Find where the given text appears and provide that cell's center as [X, Y] coordinate. 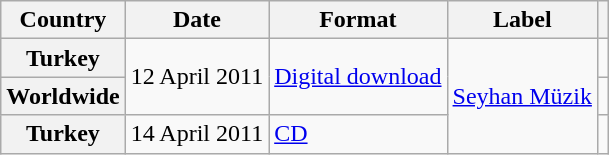
Country [63, 20]
Date [197, 20]
Format [358, 20]
Label [522, 20]
12 April 2011 [197, 77]
14 April 2011 [197, 134]
Worldwide [63, 96]
Digital download [358, 77]
Seyhan Müzik [522, 96]
CD [358, 134]
